Scan for the cell matching the given text and deliver its (x, y) coordinate at center. 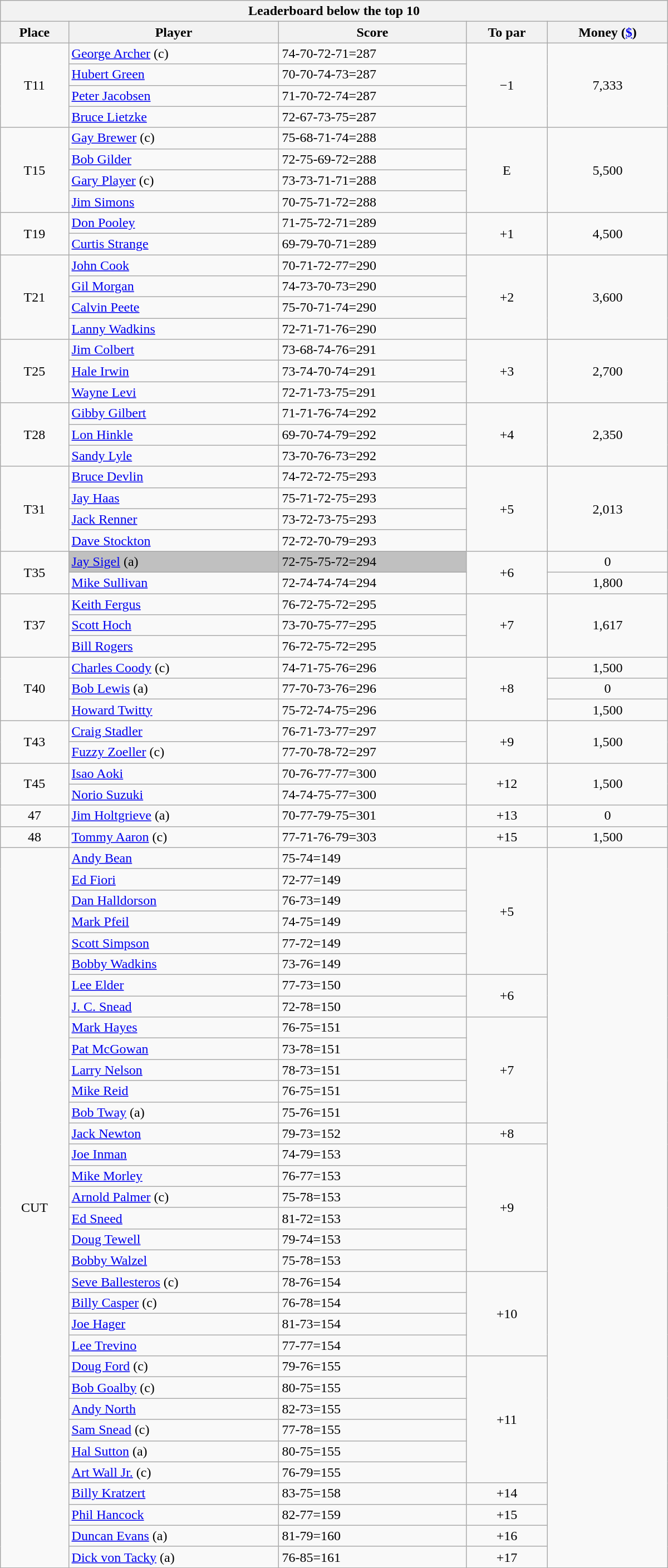
Jim Holtgrieve (a) (174, 816)
Gay Brewer (c) (174, 138)
+3 (507, 371)
John Cook (174, 265)
+17 (507, 1557)
Joe Inman (174, 1155)
81-79=160 (372, 1536)
74-71-75-76=296 (372, 668)
77-71-76-79=303 (372, 837)
73-74-70-74=291 (372, 371)
79-73=152 (372, 1133)
T37 (35, 625)
Hale Irwin (174, 371)
73-70-76-73=292 (372, 456)
Jack Renner (174, 519)
73-73-71-71=288 (372, 180)
76-78=154 (372, 1303)
Wayne Levi (174, 392)
69-70-74-79=292 (372, 435)
+10 (507, 1313)
+12 (507, 784)
Place (35, 32)
Craig Stadler (174, 731)
Bob Goalby (c) (174, 1388)
75-76=151 (372, 1112)
83-75=158 (372, 1493)
Andy North (174, 1409)
71-71-76-74=292 (372, 413)
70-77-79-75=301 (372, 816)
Gibby Gilbert (174, 413)
Jim Simons (174, 201)
To par (507, 32)
Jay Haas (174, 498)
Bill Rogers (174, 647)
+16 (507, 1536)
Phil Hancock (174, 1515)
+11 (507, 1419)
82-77=159 (372, 1515)
Hal Sutton (a) (174, 1451)
T25 (35, 371)
77-78=155 (372, 1430)
2,700 (608, 371)
72-78=150 (372, 1007)
4,500 (608, 233)
1,617 (608, 625)
75-71-72-75=293 (372, 498)
72-71-71-76=290 (372, 329)
73-68-74-76=291 (372, 350)
T43 (35, 742)
47 (35, 816)
Lon Hinkle (174, 435)
Peter Jacobsen (174, 96)
Ed Sneed (174, 1218)
+1 (507, 233)
74-73-70-73=290 (372, 287)
72-75-69-72=288 (372, 159)
Lee Elder (174, 985)
74-70-72-71=287 (372, 53)
74-72-72-75=293 (372, 477)
Jay Sigel (a) (174, 561)
Mike Morley (174, 1176)
Arnold Palmer (c) (174, 1197)
48 (35, 837)
Andy Bean (174, 858)
Doug Ford (c) (174, 1367)
Duncan Evans (a) (174, 1536)
2,013 (608, 509)
Pat McGowan (174, 1049)
Fuzzy Zoeller (c) (174, 752)
77-72=149 (372, 943)
74-75=149 (372, 921)
Jim Colbert (174, 350)
Don Pooley (174, 223)
72-67-73-75=287 (372, 117)
70-70-74-73=287 (372, 75)
75-70-71-74=290 (372, 308)
71-70-72-74=287 (372, 96)
76-79=155 (372, 1472)
T31 (35, 509)
Mark Hayes (174, 1028)
Seve Ballesteros (c) (174, 1281)
82-73=155 (372, 1409)
Curtis Strange (174, 244)
77-70-78-72=297 (372, 752)
76-77=153 (372, 1176)
70-71-72-77=290 (372, 265)
81-72=153 (372, 1218)
Bob Gilder (174, 159)
Money ($) (608, 32)
Bruce Lietzke (174, 117)
Bob Tway (a) (174, 1112)
Mike Reid (174, 1091)
Ed Fiori (174, 879)
Billy Kratzert (174, 1493)
71-75-72-71=289 (372, 223)
Bobby Walzel (174, 1260)
73-76=149 (372, 964)
Isao Aoki (174, 773)
Scott Hoch (174, 625)
Doug Tewell (174, 1239)
T19 (35, 233)
72-75-75-72=294 (372, 561)
74-79=153 (372, 1155)
Tommy Aaron (c) (174, 837)
Sam Snead (c) (174, 1430)
Charles Coody (c) (174, 668)
Dave Stockton (174, 540)
Larry Nelson (174, 1070)
Lee Trevino (174, 1345)
72-77=149 (372, 879)
Player (174, 32)
78-73=151 (372, 1070)
73-72-73-75=293 (372, 519)
Hubert Green (174, 75)
73-78=151 (372, 1049)
Bruce Devlin (174, 477)
79-76=155 (372, 1367)
Jack Newton (174, 1133)
81-73=154 (372, 1324)
77-77=154 (372, 1345)
−1 (507, 85)
Bobby Wadkins (174, 964)
+2 (507, 297)
Sandy Lyle (174, 456)
77-70-73-76=296 (372, 689)
5,500 (608, 170)
72-74-74-74=294 (372, 583)
72-72-70-79=293 (372, 540)
Gil Morgan (174, 287)
76-85=161 (372, 1557)
Bob Lewis (a) (174, 689)
T40 (35, 689)
70-76-77-77=300 (372, 773)
76-73=149 (372, 900)
George Archer (c) (174, 53)
72-71-73-75=291 (372, 392)
T11 (35, 85)
Norio Suzuki (174, 795)
73-70-75-77=295 (372, 625)
+4 (507, 435)
Howard Twitty (174, 710)
Joe Hager (174, 1324)
Gary Player (c) (174, 180)
+14 (507, 1493)
70-75-71-72=288 (372, 201)
Leaderboard below the top 10 (334, 11)
2,350 (608, 435)
Scott Simpson (174, 943)
Score (372, 32)
79-74=153 (372, 1239)
Mike Sullivan (174, 583)
3,600 (608, 297)
J. C. Snead (174, 1007)
74-74-75-77=300 (372, 795)
76-71-73-77=297 (372, 731)
78-76=154 (372, 1281)
Billy Casper (c) (174, 1303)
T28 (35, 435)
Dan Halldorson (174, 900)
1,800 (608, 583)
Mark Pfeil (174, 921)
Art Wall Jr. (c) (174, 1472)
75-68-71-74=288 (372, 138)
+13 (507, 816)
T35 (35, 572)
CUT (35, 1207)
75-74=149 (372, 858)
Calvin Peete (174, 308)
75-72-74-75=296 (372, 710)
T45 (35, 784)
T21 (35, 297)
7,333 (608, 85)
69-79-70-71=289 (372, 244)
E (507, 170)
Dick von Tacky (a) (174, 1557)
Keith Fergus (174, 604)
Lanny Wadkins (174, 329)
T15 (35, 170)
77-73=150 (372, 985)
